Provide the (x, y) coordinate of the cell's center where the given text is located.  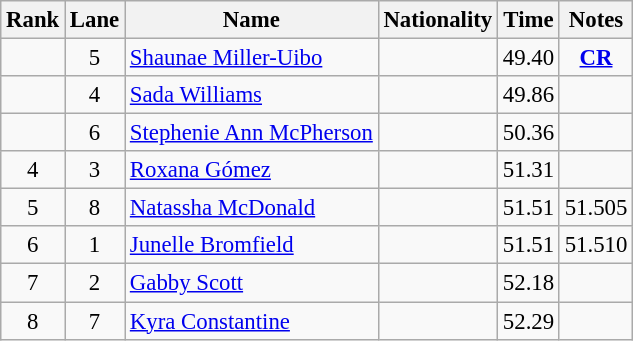
2 (95, 283)
51.505 (596, 208)
Shaunae Miller-Uibo (252, 58)
Stephenie Ann McPherson (252, 133)
3 (95, 170)
50.36 (529, 133)
Sada Williams (252, 95)
Rank (33, 20)
Natassha McDonald (252, 208)
51.510 (596, 245)
51.31 (529, 170)
Notes (596, 20)
CR (596, 58)
Kyra Constantine (252, 321)
49.40 (529, 58)
Nationality (438, 20)
Name (252, 20)
Junelle Bromfield (252, 245)
1 (95, 245)
Roxana Gómez (252, 170)
52.18 (529, 283)
49.86 (529, 95)
Gabby Scott (252, 283)
Time (529, 20)
52.29 (529, 321)
Lane (95, 20)
